Find where the given text appears and provide that cell's center as (X, Y) coordinate. 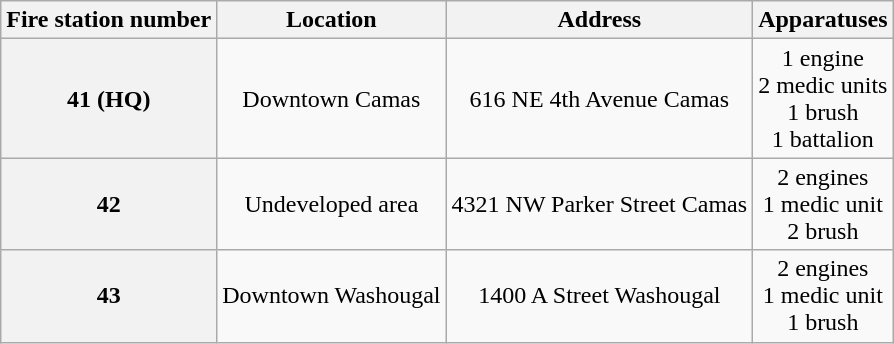
Location (332, 20)
2 engines1 medic unit2 brush (823, 204)
Undeveloped area (332, 204)
Downtown Washougal (332, 296)
1 engine2 medic units1 brush1 battalion (823, 98)
41 (HQ) (109, 98)
42 (109, 204)
Fire station number (109, 20)
Downtown Camas (332, 98)
4321 NW Parker Street Camas (600, 204)
616 NE 4th Avenue Camas (600, 98)
Address (600, 20)
1400 A Street Washougal (600, 296)
2 engines1 medic unit1 brush (823, 296)
43 (109, 296)
Apparatuses (823, 20)
